Detect which cell encompasses the target text, then output its [x, y] center coordinate. 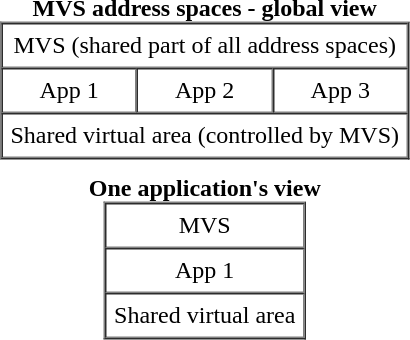
MVS (shared part of all address spaces) [204, 46]
App 2 [204, 90]
App 3 [340, 90]
Shared virtual area (controlled by MVS) [204, 136]
MVS [204, 226]
Shared virtual area [204, 316]
